Locate the cell with the specified text and output its [X, Y] center coordinate. 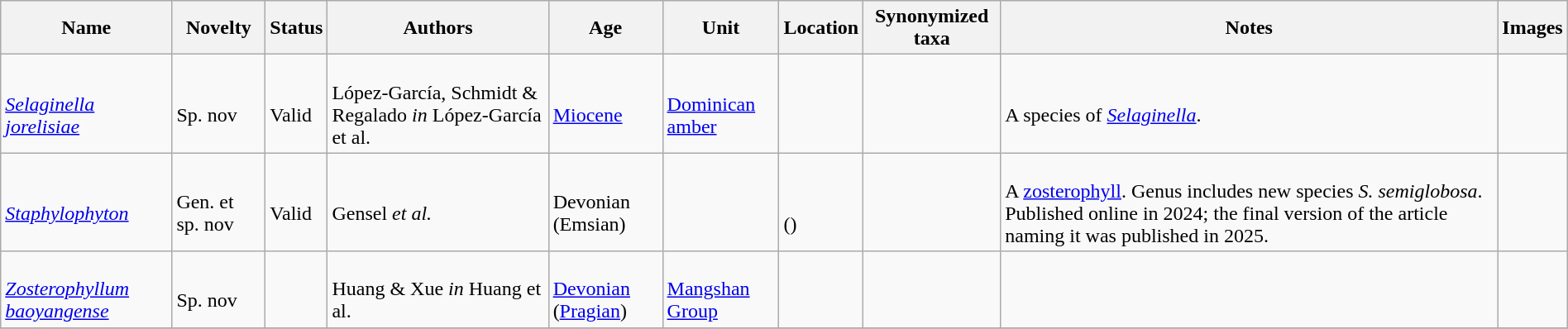
Gensel et al. [438, 202]
Mangshan Group [721, 289]
Images [1532, 28]
Gen. et sp. nov [218, 202]
Age [605, 28]
Notes [1249, 28]
Dominican amber [721, 104]
Selaginella jorelisiae [86, 104]
Zosterophyllum baoyangense [86, 289]
Devonian (Pragian) [605, 289]
Unit [721, 28]
Huang & Xue in Huang et al. [438, 289]
A species of Selaginella. [1249, 104]
López-García, Schmidt & Regalado in López-García et al. [438, 104]
Novelty [218, 28]
Synonymized taxa [932, 28]
Authors [438, 28]
Devonian (Emsian) [605, 202]
Location [821, 28]
() [821, 202]
Status [296, 28]
Staphylophyton [86, 202]
Miocene [605, 104]
Name [86, 28]
